Scan for the cell matching the given text and deliver its [x, y] coordinate at center. 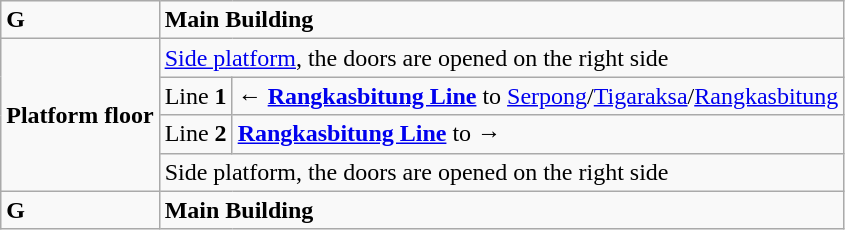
Rangkasbitung Line to → [538, 134]
Line 1 [196, 96]
Platform floor [80, 115]
Line 2 [196, 134]
← Rangkasbitung Line to Serpong/Tigaraksa/Rangkasbitung [538, 96]
